Scan for the cell matching the given text and deliver its (x, y) coordinate at center. 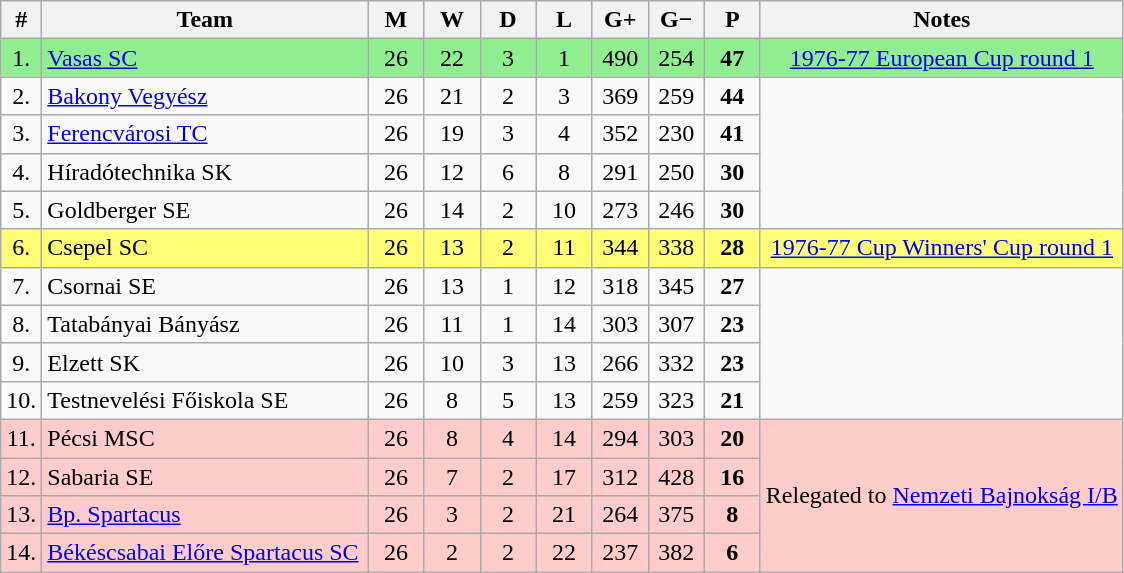
352 (620, 134)
Goldberger SE (205, 210)
6. (22, 248)
1. (22, 58)
Csornai SE (205, 286)
7. (22, 286)
312 (620, 477)
P (732, 20)
Notes (942, 20)
1976-77 European Cup round 1 (942, 58)
D (508, 20)
Békéscsabai Előre Spartacus SC (205, 553)
Ferencvárosi TC (205, 134)
13. (22, 515)
# (22, 20)
Testnevelési Főiskola SE (205, 400)
273 (620, 210)
375 (676, 515)
237 (620, 553)
291 (620, 172)
230 (676, 134)
369 (620, 96)
11. (22, 438)
27 (732, 286)
382 (676, 553)
344 (620, 248)
Bakony Vegyész (205, 96)
246 (676, 210)
5. (22, 210)
16 (732, 477)
Vasas SC (205, 58)
323 (676, 400)
Team (205, 20)
Bp. Spartacus (205, 515)
332 (676, 362)
7 (452, 477)
44 (732, 96)
294 (620, 438)
Csepel SC (205, 248)
17 (564, 477)
20 (732, 438)
338 (676, 248)
428 (676, 477)
254 (676, 58)
1976-77 Cup Winners' Cup round 1 (942, 248)
3. (22, 134)
L (564, 20)
19 (452, 134)
14. (22, 553)
8. (22, 324)
Tatabányai Bányász (205, 324)
Relegated to Nemzeti Bajnokság I/B (942, 495)
28 (732, 248)
Sabaria SE (205, 477)
Elzett SK (205, 362)
318 (620, 286)
G+ (620, 20)
266 (620, 362)
W (452, 20)
345 (676, 286)
M (396, 20)
490 (620, 58)
250 (676, 172)
Híradótechnika SK (205, 172)
12. (22, 477)
G− (676, 20)
41 (732, 134)
5 (508, 400)
307 (676, 324)
47 (732, 58)
9. (22, 362)
264 (620, 515)
4. (22, 172)
10. (22, 400)
2. (22, 96)
Pécsi MSC (205, 438)
